From the cell containing the given text, extract its center point as (x, y) coordinate. 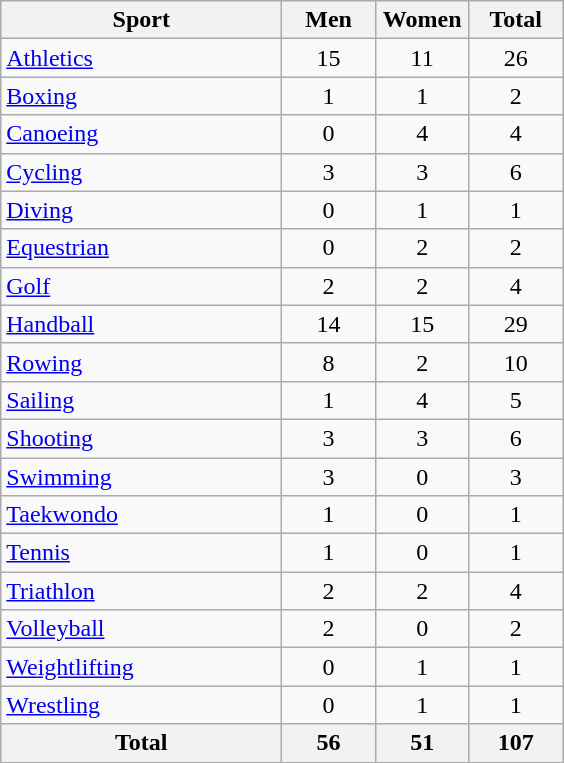
Equestrian (142, 248)
51 (422, 743)
Athletics (142, 58)
56 (329, 743)
Golf (142, 286)
Swimming (142, 477)
Taekwondo (142, 515)
10 (516, 362)
Rowing (142, 362)
Handball (142, 324)
Boxing (142, 96)
Shooting (142, 438)
Tennis (142, 553)
Sailing (142, 400)
Women (422, 20)
5 (516, 400)
14 (329, 324)
Diving (142, 210)
Sport (142, 20)
29 (516, 324)
Cycling (142, 172)
Volleyball (142, 629)
Triathlon (142, 591)
Men (329, 20)
11 (422, 58)
8 (329, 362)
Canoeing (142, 134)
26 (516, 58)
Wrestling (142, 705)
Weightlifting (142, 667)
107 (516, 743)
